Provide the [x, y] coordinate of the cell's center where the given text is located.  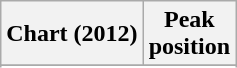
Peak position [189, 34]
Chart (2012) [72, 34]
